Return [X, Y] of the center of cell containing provided text 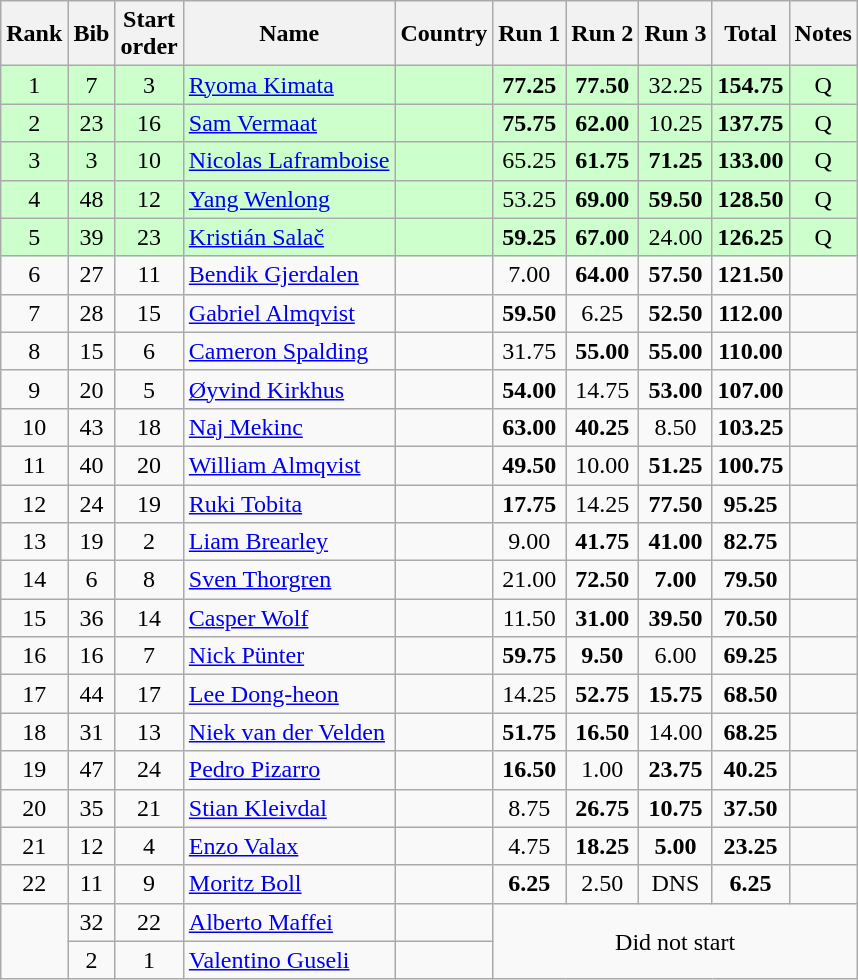
Nick Pünter [289, 656]
31.75 [530, 351]
48 [92, 199]
49.50 [530, 465]
52.50 [676, 313]
17.75 [530, 503]
133.00 [750, 161]
18.25 [602, 846]
Run 1 [530, 34]
28 [92, 313]
Naj Mekinc [289, 427]
Lee Dong-heon [289, 694]
Cameron Spalding [289, 351]
110.00 [750, 351]
Nicolas Laframboise [289, 161]
Liam Brearley [289, 542]
15.75 [676, 694]
Yang Wenlong [289, 199]
Niek van der Velden [289, 732]
21.00 [530, 580]
Pedro Pizarro [289, 770]
107.00 [750, 389]
23.75 [676, 770]
Casper Wolf [289, 618]
69.25 [750, 656]
67.00 [602, 237]
53.25 [530, 199]
1.00 [602, 770]
36 [92, 618]
8.75 [530, 808]
52.75 [602, 694]
10.75 [676, 808]
95.25 [750, 503]
61.75 [602, 161]
79.50 [750, 580]
75.75 [530, 123]
82.75 [750, 542]
Run 3 [676, 34]
Country [444, 34]
Stian Kleivdal [289, 808]
Bendik Gjerdalen [289, 275]
14.75 [602, 389]
71.25 [676, 161]
41.75 [602, 542]
9.50 [602, 656]
68.50 [750, 694]
54.00 [530, 389]
10.25 [676, 123]
Rank [34, 34]
Alberto Maffei [289, 922]
31 [92, 732]
Sam Vermaat [289, 123]
126.25 [750, 237]
6.00 [676, 656]
Gabriel Almqvist [289, 313]
70.50 [750, 618]
39.50 [676, 618]
47 [92, 770]
44 [92, 694]
9.00 [530, 542]
72.50 [602, 580]
26.75 [602, 808]
24.00 [676, 237]
112.00 [750, 313]
64.00 [602, 275]
27 [92, 275]
William Almqvist [289, 465]
Total [750, 34]
69.00 [602, 199]
100.75 [750, 465]
32.25 [676, 85]
63.00 [530, 427]
23.25 [750, 846]
31.00 [602, 618]
DNS [676, 884]
43 [92, 427]
65.25 [530, 161]
5.00 [676, 846]
59.25 [530, 237]
32 [92, 922]
137.75 [750, 123]
Startorder [149, 34]
Ryoma Kimata [289, 85]
35 [92, 808]
14.00 [676, 732]
Ruki Tobita [289, 503]
103.25 [750, 427]
Enzo Valax [289, 846]
128.50 [750, 199]
57.50 [676, 275]
Notes [823, 34]
51.25 [676, 465]
77.25 [530, 85]
40 [92, 465]
59.75 [530, 656]
Kristián Salač [289, 237]
62.00 [602, 123]
68.25 [750, 732]
Run 2 [602, 34]
Bib [92, 34]
39 [92, 237]
41.00 [676, 542]
2.50 [602, 884]
37.50 [750, 808]
8.50 [676, 427]
4.75 [530, 846]
Øyvind Kirkhus [289, 389]
Valentino Guseli [289, 960]
Moritz Boll [289, 884]
Did not start [676, 941]
53.00 [676, 389]
10.00 [602, 465]
Name [289, 34]
Sven Thorgren [289, 580]
154.75 [750, 85]
51.75 [530, 732]
121.50 [750, 275]
11.50 [530, 618]
